Return [x, y] of the center of cell containing provided text 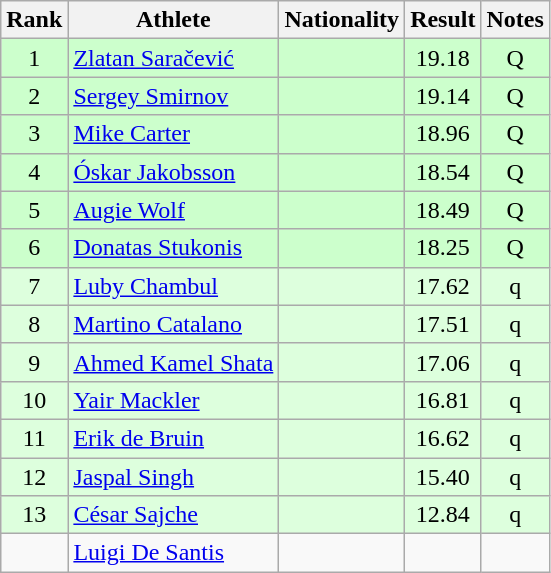
11 [34, 438]
1 [34, 58]
Óskar Jakobsson [174, 172]
Luigi De Santis [174, 553]
Jaspal Singh [174, 477]
4 [34, 172]
15.40 [443, 477]
9 [34, 362]
18.25 [443, 248]
7 [34, 286]
12.84 [443, 515]
16.62 [443, 438]
17.51 [443, 324]
6 [34, 248]
Martino Catalano [174, 324]
5 [34, 210]
17.62 [443, 286]
18.49 [443, 210]
16.81 [443, 400]
Luby Chambul [174, 286]
Athlete [174, 20]
Result [443, 20]
Zlatan Saračević [174, 58]
Rank [34, 20]
19.14 [443, 96]
Notes [515, 20]
10 [34, 400]
3 [34, 134]
Mike Carter [174, 134]
18.96 [443, 134]
César Sajche [174, 515]
Ahmed Kamel Shata [174, 362]
2 [34, 96]
12 [34, 477]
8 [34, 324]
13 [34, 515]
19.18 [443, 58]
17.06 [443, 362]
Nationality [342, 20]
Augie Wolf [174, 210]
Yair Mackler [174, 400]
18.54 [443, 172]
Sergey Smirnov [174, 96]
Donatas Stukonis [174, 248]
Erik de Bruin [174, 438]
